Determine the (X, Y) coordinate at the center of the cell enclosing the given text.  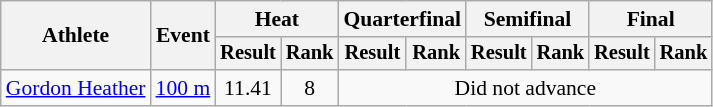
Heat (276, 19)
Gordon Heather (76, 88)
100 m (184, 88)
Athlete (76, 36)
11.41 (248, 88)
Event (184, 36)
Semifinal (528, 19)
Final (650, 19)
Quarterfinal (402, 19)
Did not advance (525, 88)
8 (310, 88)
